Pinpoint the cell where the given text exists, returning its (x, y) midpoint coordinate. 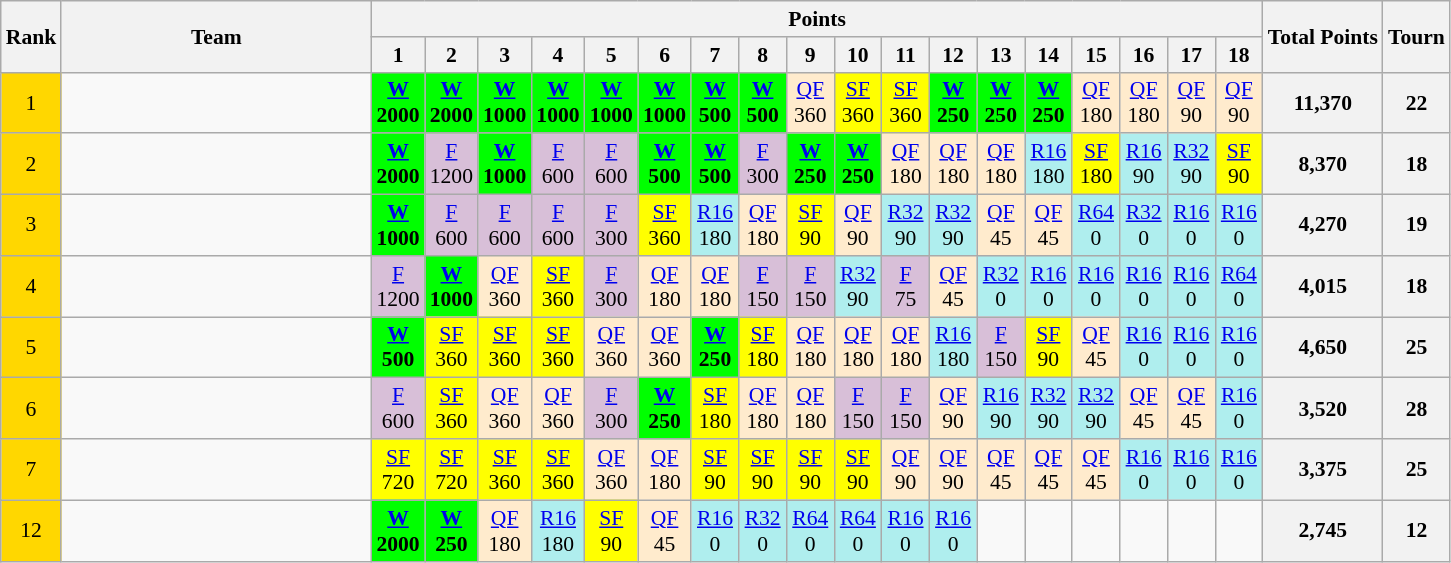
Points (816, 19)
11 (906, 55)
F75 (906, 286)
28 (1416, 408)
8 (763, 55)
14 (1049, 55)
3,520 (1323, 408)
9 (810, 55)
4,015 (1323, 286)
8,370 (1323, 164)
19 (1416, 226)
Rank (32, 36)
10 (858, 55)
15 (1096, 55)
13 (1001, 55)
Tourn (1416, 36)
Total Points (1323, 36)
2,745 (1323, 530)
Team (216, 36)
22 (1416, 102)
4,270 (1323, 226)
4,650 (1323, 348)
16 (1144, 55)
11,370 (1323, 102)
3,375 (1323, 470)
17 (1191, 55)
